Determine the (X, Y) coordinate at the center of the cell enclosing the given text.  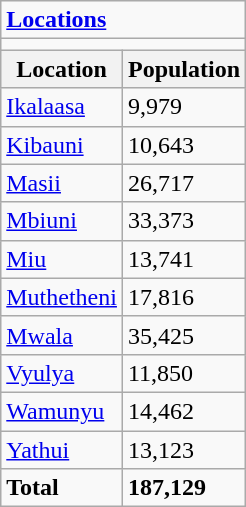
Vyulya (62, 373)
Ikalaasa (62, 107)
33,373 (184, 221)
Wamunyu (62, 411)
35,425 (184, 335)
Masii (62, 183)
13,741 (184, 259)
Mbiuni (62, 221)
187,129 (184, 488)
Kibauni (62, 145)
Miu (62, 259)
26,717 (184, 183)
Total (62, 488)
10,643 (184, 145)
11,850 (184, 373)
Population (184, 69)
Yathui (62, 449)
Location (62, 69)
14,462 (184, 411)
Locations (124, 20)
17,816 (184, 297)
Muthetheni (62, 297)
9,979 (184, 107)
Mwala (62, 335)
13,123 (184, 449)
